Output the [x, y] coordinate of the center of the cell containing the given text.  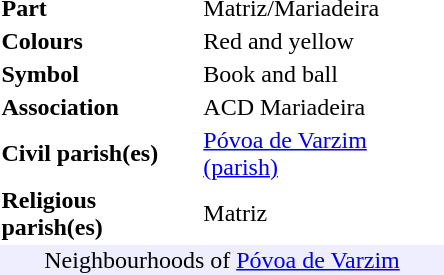
Religious parish(es) [100, 214]
Neighbourhoods of Póvoa de Varzim [222, 260]
Association [100, 107]
Civil parish(es) [100, 154]
Matriz [323, 214]
ACD Mariadeira [323, 107]
Colours [100, 41]
Póvoa de Varzim (parish) [323, 154]
Red and yellow [323, 41]
Book and ball [323, 74]
Symbol [100, 74]
